Locate the cell with the specified text and output its (x, y) center coordinate. 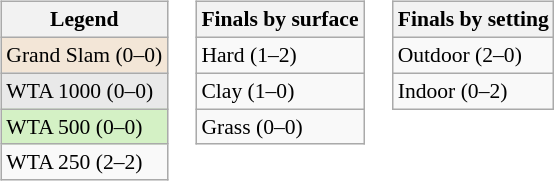
Finals by surface (280, 20)
Hard (1–2) (280, 55)
Finals by setting (474, 20)
Outdoor (2–0) (474, 55)
WTA 250 (2–2) (84, 162)
Grand Slam (0–0) (84, 55)
Indoor (0–2) (474, 91)
Grass (0–0) (280, 127)
Legend (84, 20)
WTA 1000 (0–0) (84, 91)
WTA 500 (0–0) (84, 127)
Clay (1–0) (280, 91)
